Identify which cell holds the provided text, then report its (X, Y) central coordinate. 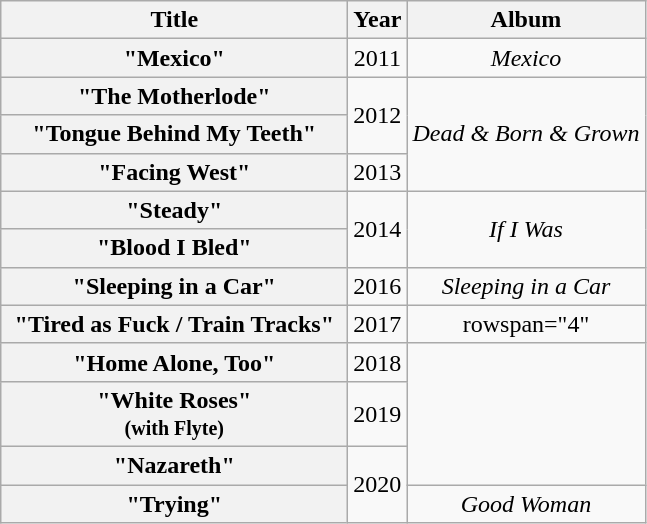
Good Woman (526, 503)
Title (174, 20)
Dead & Born & Grown (526, 134)
rowspan="4" (526, 324)
"Blood I Bled" (174, 248)
Year (378, 20)
"The Motherlode" (174, 96)
2014 (378, 229)
"Mexico" (174, 58)
2020 (378, 484)
2016 (378, 286)
Mexico (526, 58)
2013 (378, 172)
"Trying" (174, 503)
"White Roses"(with Flyte) (174, 414)
"Facing West" (174, 172)
"Home Alone, Too" (174, 362)
"Tired as Fuck / Train Tracks" (174, 324)
2019 (378, 414)
"Tongue Behind My Teeth" (174, 134)
Sleeping in a Car (526, 286)
"Steady" (174, 210)
2018 (378, 362)
If I Was (526, 229)
Album (526, 20)
"Sleeping in a Car" (174, 286)
"Nazareth" (174, 465)
2017 (378, 324)
2011 (378, 58)
2012 (378, 115)
